Provide the [X, Y] coordinate of the cell's center where the given text is located.  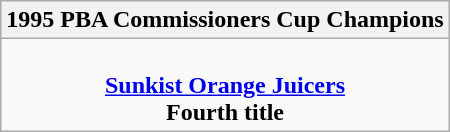
1995 PBA Commissioners Cup Champions [225, 20]
Sunkist Orange Juicers Fourth title [225, 85]
